From the cell containing the given text, extract its center point as [X, Y] coordinate. 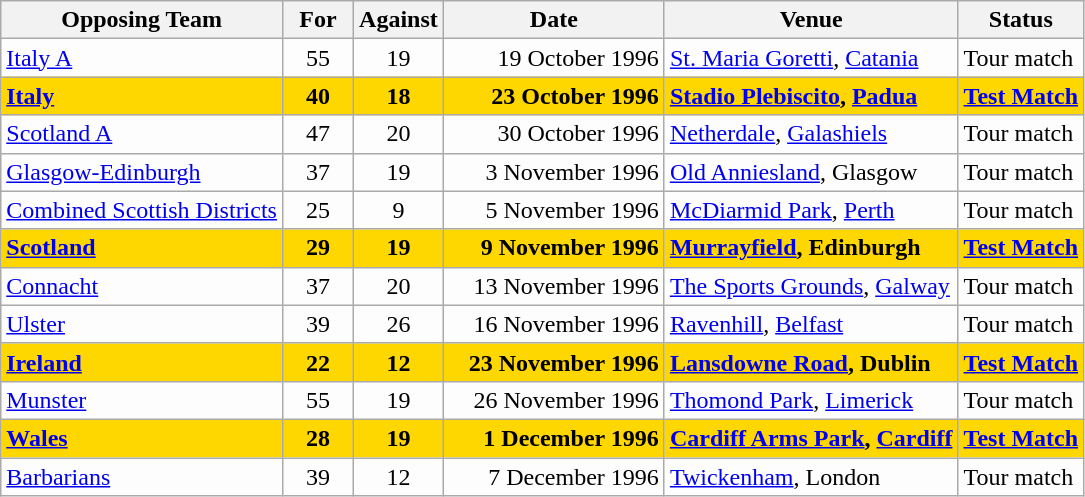
26 [399, 324]
40 [318, 96]
Cardiff Arms Park, Cardiff [811, 438]
For [318, 20]
9 [399, 210]
Opposing Team [142, 20]
Ireland [142, 362]
Scotland A [142, 134]
Glasgow-Edinburgh [142, 172]
Twickenham, London [811, 477]
1 December 1996 [554, 438]
23 October 1996 [554, 96]
Italy A [142, 58]
26 November 1996 [554, 400]
7 December 1996 [554, 477]
The Sports Grounds, Galway [811, 286]
Stadio Plebiscito, Padua [811, 96]
McDiarmid Park, Perth [811, 210]
23 November 1996 [554, 362]
13 November 1996 [554, 286]
Combined Scottish Districts [142, 210]
30 October 1996 [554, 134]
29 [318, 248]
Connacht [142, 286]
Ravenhill, Belfast [811, 324]
47 [318, 134]
Scotland [142, 248]
5 November 1996 [554, 210]
Netherdale, Galashiels [811, 134]
Lansdowne Road, Dublin [811, 362]
3 November 1996 [554, 172]
Murrayfield, Edinburgh [811, 248]
Venue [811, 20]
Wales [142, 438]
Thomond Park, Limerick [811, 400]
9 November 1996 [554, 248]
Against [399, 20]
28 [318, 438]
Munster [142, 400]
Date [554, 20]
18 [399, 96]
Barbarians [142, 477]
19 October 1996 [554, 58]
Italy [142, 96]
Ulster [142, 324]
25 [318, 210]
Old Anniesland, Glasgow [811, 172]
22 [318, 362]
16 November 1996 [554, 324]
St. Maria Goretti, Catania [811, 58]
Status [1021, 20]
